Determine the (X, Y) coordinate at the center of the cell enclosing the given text.  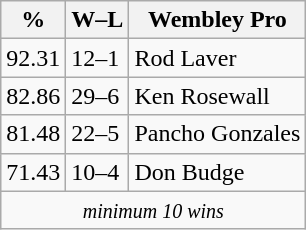
Ken Rosewall (218, 96)
Pancho Gonzales (218, 134)
Don Budge (218, 172)
W–L (98, 20)
82.86 (34, 96)
71.43 (34, 172)
92.31 (34, 58)
Wembley Pro (218, 20)
29–6 (98, 96)
22–5 (98, 134)
minimum 10 wins (154, 210)
12–1 (98, 58)
10–4 (98, 172)
Rod Laver (218, 58)
81.48 (34, 134)
% (34, 20)
